Identify which cell holds the provided text, then report its [X, Y] central coordinate. 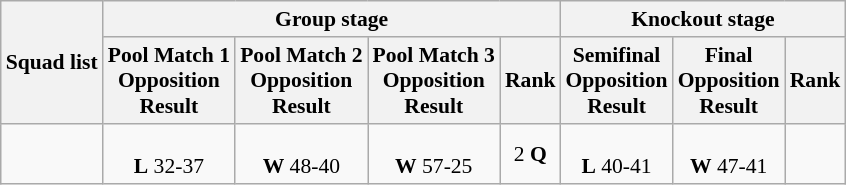
L 32-37 [169, 154]
Pool Match 3OppositionResult [434, 80]
SemifinalOppositionResult [616, 80]
Pool Match 1OppositionResult [169, 80]
Pool Match 2OppositionResult [301, 80]
FinalOppositionResult [729, 80]
W 47-41 [729, 154]
Knockout stage [702, 19]
Squad list [52, 62]
L 40-41 [616, 154]
Group stage [332, 19]
W 57-25 [434, 154]
W 48-40 [301, 154]
2 Q [530, 154]
